Extract the (X, Y) coordinate from the center of the cell holding the provided text.  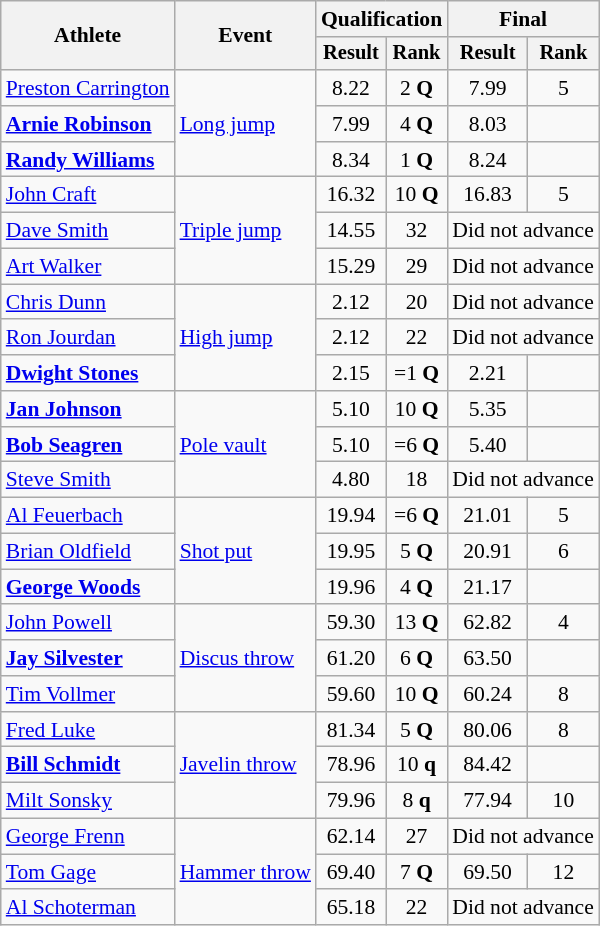
High jump (246, 338)
16.32 (351, 195)
John Powell (88, 623)
29 (416, 267)
George Frenn (88, 837)
Tom Gage (88, 872)
16.83 (488, 195)
Randy Williams (88, 160)
77.94 (488, 801)
Preston Carrington (88, 88)
8.24 (488, 160)
Brian Oldfield (88, 552)
79.96 (351, 801)
2.15 (351, 373)
Bob Seagren (88, 445)
Discus throw (246, 658)
59.60 (351, 694)
20 (416, 302)
Pole vault (246, 444)
4 (564, 623)
Jay Silvester (88, 658)
Dave Smith (88, 231)
13 Q (416, 623)
19.96 (351, 587)
2 Q (416, 88)
12 (564, 872)
4.80 (351, 480)
Tim Vollmer (88, 694)
Long jump (246, 124)
62.82 (488, 623)
8 q (416, 801)
Fred Luke (88, 730)
Al Feuerbach (88, 516)
6 (564, 552)
Athlete (88, 36)
George Woods (88, 587)
Chris Dunn (88, 302)
Hammer throw (246, 872)
5.35 (488, 409)
Art Walker (88, 267)
80.06 (488, 730)
Dwight Stones (88, 373)
21.17 (488, 587)
69.50 (488, 872)
Ron Jourdan (88, 338)
Milt Sonsky (88, 801)
Arnie Robinson (88, 124)
60.24 (488, 694)
8.03 (488, 124)
1 Q (416, 160)
69.40 (351, 872)
27 (416, 837)
Bill Schmidt (88, 765)
32 (416, 231)
18 (416, 480)
78.96 (351, 765)
Steve Smith (88, 480)
8.34 (351, 160)
6 Q (416, 658)
15.29 (351, 267)
65.18 (351, 908)
John Craft (88, 195)
21.01 (488, 516)
2.21 (488, 373)
14.55 (351, 231)
20.91 (488, 552)
Triple jump (246, 230)
Shot put (246, 552)
=1 Q (416, 373)
Javelin throw (246, 766)
7 Q (416, 872)
8.22 (351, 88)
84.42 (488, 765)
61.20 (351, 658)
5.40 (488, 445)
Event (246, 36)
19.94 (351, 516)
81.34 (351, 730)
62.14 (351, 837)
19.95 (351, 552)
Final (523, 19)
59.30 (351, 623)
Jan Johnson (88, 409)
Qualification (382, 19)
10 (564, 801)
Al Schoterman (88, 908)
10 q (416, 765)
63.50 (488, 658)
